Extract the (x, y) coordinate from the center of the cell holding the provided text.  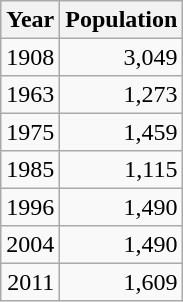
1,273 (122, 94)
1908 (30, 56)
2004 (30, 244)
1985 (30, 170)
1963 (30, 94)
Year (30, 20)
3,049 (122, 56)
1,609 (122, 282)
1975 (30, 132)
1996 (30, 206)
2011 (30, 282)
1,459 (122, 132)
Population (122, 20)
1,115 (122, 170)
